Return (x, y) of the center of cell containing provided text 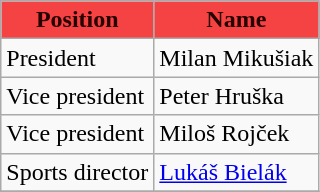
Position (78, 20)
Name (236, 20)
President (78, 58)
Peter Hruška (236, 96)
Miloš Rojček (236, 134)
Milan Mikušiak (236, 58)
Sports director (78, 172)
Lukáš Bielák (236, 172)
